Determine the [X, Y] coordinate at the center of the cell enclosing the given text.  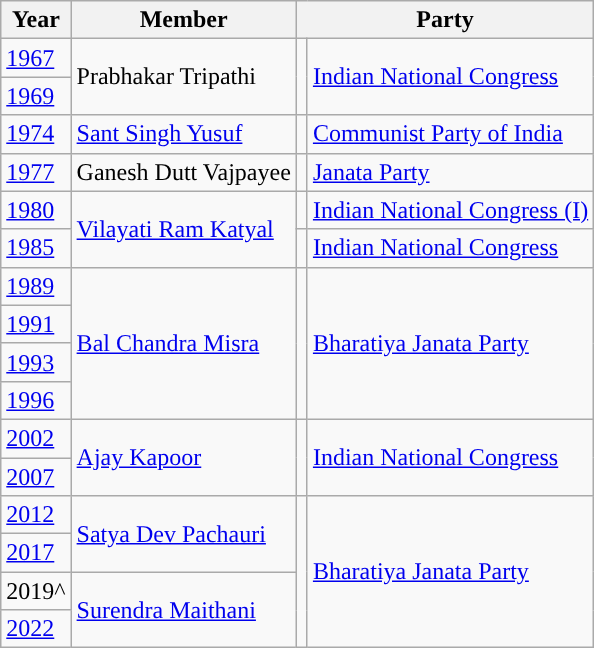
1996 [36, 400]
Prabhakar Tripathi [184, 77]
Ajay Kapoor [184, 457]
1967 [36, 58]
1980 [36, 210]
Bal Chandra Misra [184, 343]
1993 [36, 362]
Communist Party of India [450, 134]
Sant Singh Yusuf [184, 134]
Year [36, 20]
Party [444, 20]
Surendra Maithani [184, 610]
Vilayati Ram Katyal [184, 229]
2002 [36, 438]
2007 [36, 477]
Indian National Congress (I) [450, 210]
Satya Dev Pachauri [184, 534]
2022 [36, 629]
1991 [36, 324]
Ganesh Dutt Vajpayee [184, 172]
1969 [36, 96]
Janata Party [450, 172]
1977 [36, 172]
1974 [36, 134]
1989 [36, 286]
Member [184, 20]
2017 [36, 553]
2012 [36, 515]
1985 [36, 248]
2019^ [36, 591]
